Capture the cell that displays the provided text and extract its (X, Y) central coordinate. 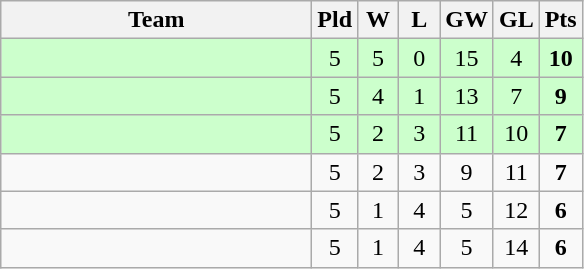
Pts (560, 20)
0 (420, 58)
13 (467, 96)
Pld (335, 20)
GW (467, 20)
W (378, 20)
Team (156, 20)
12 (516, 210)
15 (467, 58)
GL (516, 20)
L (420, 20)
14 (516, 248)
